Scan for the cell matching the given text and deliver its (x, y) coordinate at center. 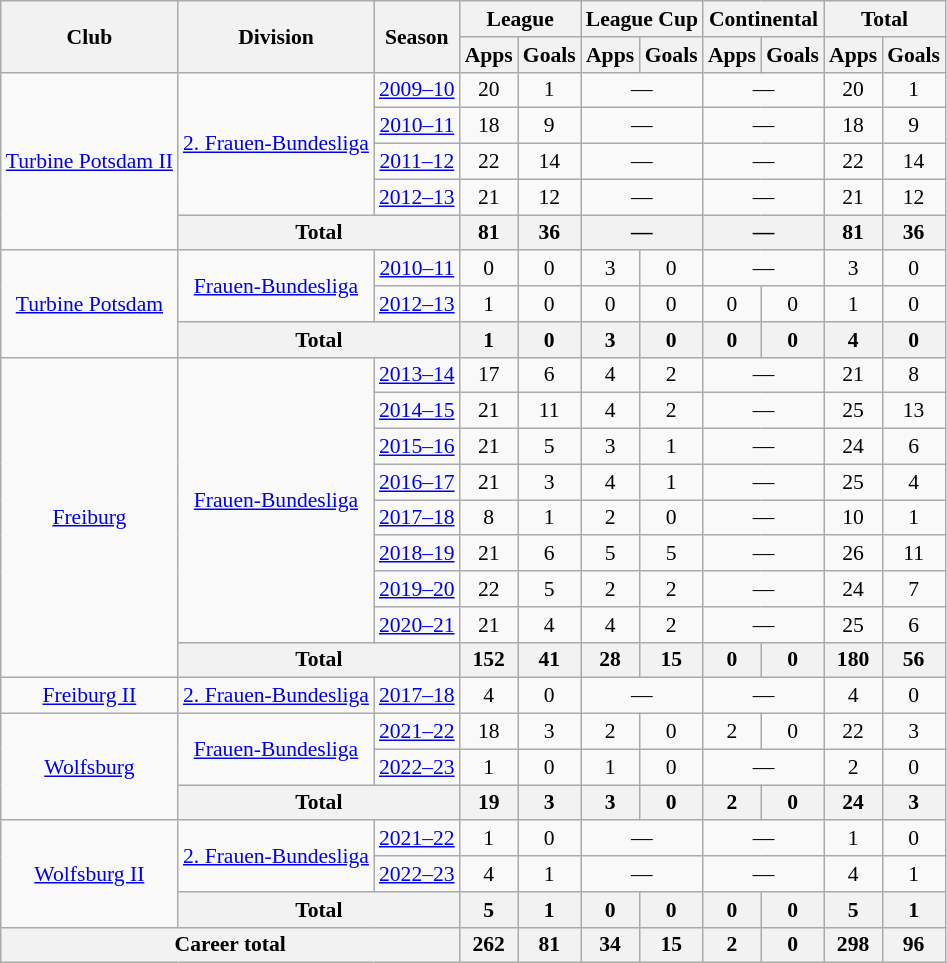
2011–12 (417, 162)
56 (914, 660)
Turbine Potsdam (90, 304)
13 (914, 411)
Wolfsburg II (90, 874)
2019–20 (417, 589)
2015–16 (417, 447)
2020–21 (417, 625)
League Cup (642, 19)
2016–17 (417, 482)
Club (90, 36)
Freiburg II (90, 696)
26 (853, 554)
7 (914, 589)
28 (610, 660)
2013–14 (417, 375)
Career total (230, 945)
298 (853, 945)
180 (853, 660)
17 (489, 375)
Division (276, 36)
41 (550, 660)
Wolfsburg (90, 768)
League (520, 19)
2018–19 (417, 554)
19 (489, 803)
262 (489, 945)
2014–15 (417, 411)
Turbine Potsdam II (90, 161)
34 (610, 945)
152 (489, 660)
96 (914, 945)
Season (417, 36)
10 (853, 518)
Continental (764, 19)
2009–10 (417, 90)
Freiburg (90, 518)
